For the text-containing cell, return its midpoint in [X, Y] coordinate format. 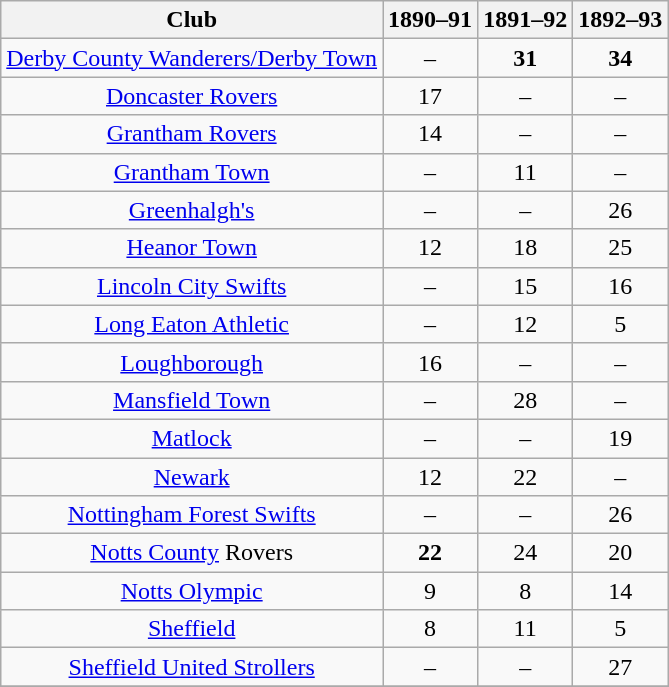
Mansfield Town [192, 400]
24 [526, 553]
1890–91 [430, 20]
Matlock [192, 438]
20 [620, 553]
1892–93 [620, 20]
Grantham Rovers [192, 134]
Newark [192, 477]
Nottingham Forest Swifts [192, 515]
25 [620, 248]
Sheffield [192, 629]
Notts County Rovers [192, 553]
Doncaster Rovers [192, 96]
28 [526, 400]
17 [430, 96]
Grantham Town [192, 172]
18 [526, 248]
15 [526, 286]
Sheffield United Strollers [192, 667]
Heanor Town [192, 248]
Notts Olympic [192, 591]
19 [620, 438]
27 [620, 667]
Long Eaton Athletic [192, 324]
Lincoln City Swifts [192, 286]
31 [526, 58]
34 [620, 58]
Derby County Wanderers/Derby Town [192, 58]
9 [430, 591]
Greenhalgh's [192, 210]
1891–92 [526, 20]
Club [192, 20]
Loughborough [192, 362]
